Detect which cell encompasses the target text, then output its (X, Y) center coordinate. 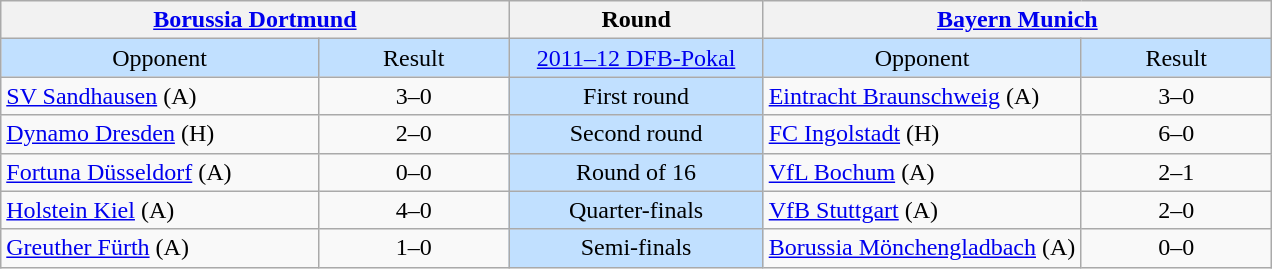
2011–12 DFB-Pokal (636, 58)
Holstein Kiel (A) (160, 210)
VfL Bochum (A) (922, 172)
Round (636, 20)
2–1 (1176, 172)
Quarter-finals (636, 210)
First round (636, 96)
Eintracht Braunschweig (A) (922, 96)
Round of 16 (636, 172)
1–0 (414, 248)
Borussia Dortmund (255, 20)
4–0 (414, 210)
Semi-finals (636, 248)
Fortuna Düsseldorf (A) (160, 172)
6–0 (1176, 134)
Second round (636, 134)
Dynamo Dresden (H) (160, 134)
Bayern Munich (1017, 20)
VfB Stuttgart (A) (922, 210)
FC Ingolstadt (H) (922, 134)
Borussia Mönchengladbach (A) (922, 248)
Greuther Fürth (A) (160, 248)
SV Sandhausen (A) (160, 96)
